From the cell containing the given text, extract its center point as (x, y) coordinate. 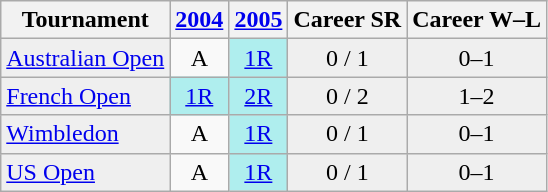
Australian Open (86, 58)
US Open (86, 172)
2R (258, 96)
Wimbledon (86, 134)
Career SR (348, 20)
0 / 2 (348, 96)
French Open (86, 96)
2004 (200, 20)
2005 (258, 20)
1–2 (477, 96)
Tournament (86, 20)
Career W–L (477, 20)
